Return (X, Y) of the center of cell containing provided text 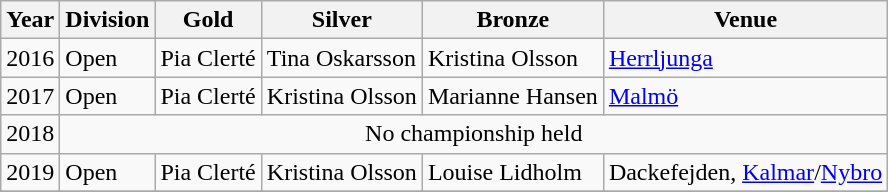
Year (30, 20)
Bronze (512, 20)
2018 (30, 134)
Division (108, 20)
2019 (30, 172)
No championship held (474, 134)
2016 (30, 58)
Silver (342, 20)
Herrljunga (745, 58)
Marianne Hansen (512, 96)
Dackefejden, Kalmar/Nybro (745, 172)
Louise Lidholm (512, 172)
2017 (30, 96)
Tina Oskarsson (342, 58)
Gold (208, 20)
Malmö (745, 96)
Venue (745, 20)
